Provide the (X, Y) coordinate of the cell's center where the given text is located.  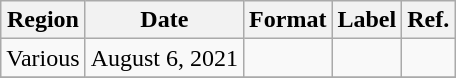
Ref. (428, 20)
Label (367, 20)
Format (288, 20)
August 6, 2021 (164, 58)
Various (43, 58)
Region (43, 20)
Date (164, 20)
